Output the (X, Y) coordinate of the center of the cell containing the given text.  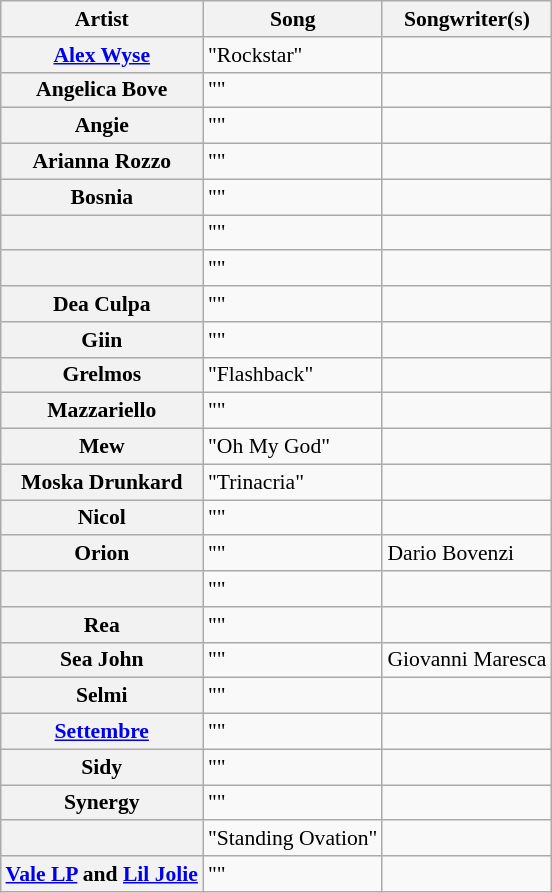
Orion (102, 554)
Alex Wyse (102, 55)
Angelica Bove (102, 90)
Sea John (102, 660)
"Flashback" (292, 375)
Vale LP and Lil Jolie (102, 874)
Artist (102, 19)
Selmi (102, 696)
Rea (102, 625)
Grelmos (102, 375)
Song (292, 19)
Mazzariello (102, 411)
Dario Bovenzi (466, 554)
Nicol (102, 518)
"Standing Ovation" (292, 839)
"Rockstar" (292, 55)
Songwriter(s) (466, 19)
Synergy (102, 803)
Giin (102, 340)
Dea Culpa (102, 304)
Moska Drunkard (102, 482)
"Oh My God" (292, 447)
"Trinacria" (292, 482)
Giovanni Maresca (466, 660)
Bosnia (102, 197)
Settembre (102, 732)
Mew (102, 447)
Sidy (102, 767)
Angie (102, 126)
Arianna Rozzo (102, 162)
